Capture the cell that displays the provided text and extract its [X, Y] central coordinate. 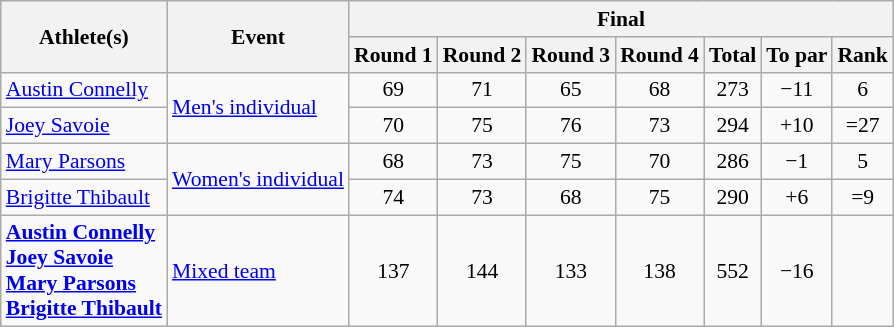
Men's individual [258, 108]
Round 3 [570, 55]
Brigitte Thibault [84, 197]
Final [621, 19]
Rank [862, 55]
=27 [862, 126]
Mary Parsons [84, 162]
Athlete(s) [84, 36]
=9 [862, 197]
133 [570, 271]
290 [732, 197]
71 [482, 90]
Event [258, 36]
Round 4 [660, 55]
138 [660, 271]
+6 [796, 197]
65 [570, 90]
69 [394, 90]
74 [394, 197]
5 [862, 162]
Round 1 [394, 55]
552 [732, 271]
Austin Connelly [84, 90]
Round 2 [482, 55]
76 [570, 126]
−16 [796, 271]
273 [732, 90]
6 [862, 90]
144 [482, 271]
+10 [796, 126]
Total [732, 55]
To par [796, 55]
294 [732, 126]
Joey Savoie [84, 126]
Mixed team [258, 271]
−1 [796, 162]
137 [394, 271]
−11 [796, 90]
Women's individual [258, 180]
Austin ConnellyJoey SavoieMary ParsonsBrigitte Thibault [84, 271]
286 [732, 162]
